Search for the cell housing the specified text and yield its (x, y) center coordinate. 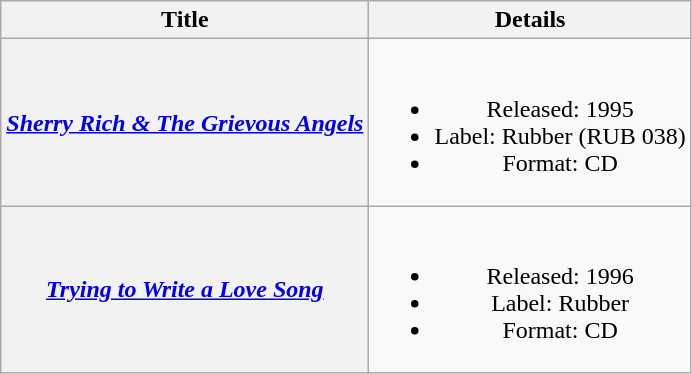
Trying to Write a Love Song (185, 290)
Title (185, 20)
Details (530, 20)
Released: 1995Label: Rubber (RUB 038)Format: CD (530, 122)
Released: 1996Label: RubberFormat: CD (530, 290)
Sherry Rich & The Grievous Angels (185, 122)
